Return the (X, Y) coordinate for the center point of the cell that contains the specified text.  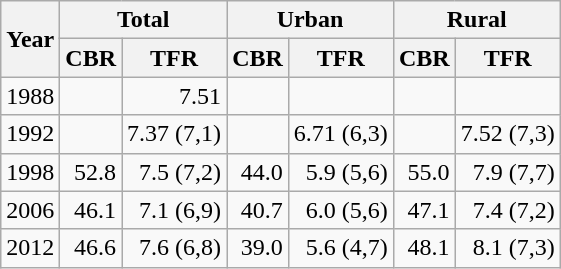
8.1 (7,3) (508, 248)
7.5 (7,2) (174, 172)
46.6 (91, 248)
39.0 (258, 248)
7.4 (7,2) (508, 210)
6.0 (5,6) (340, 210)
5.9 (5,6) (340, 172)
1998 (30, 172)
7.37 (7,1) (174, 134)
46.1 (91, 210)
7.6 (6,8) (174, 248)
2006 (30, 210)
7.1 (6,9) (174, 210)
48.1 (424, 248)
44.0 (258, 172)
7.52 (7,3) (508, 134)
55.0 (424, 172)
7.51 (174, 96)
52.8 (91, 172)
2012 (30, 248)
Rural (476, 20)
Urban (310, 20)
1988 (30, 96)
5.6 (4,7) (340, 248)
47.1 (424, 210)
6.71 (6,3) (340, 134)
Total (144, 20)
Year (30, 39)
1992 (30, 134)
7.9 (7,7) (508, 172)
40.7 (258, 210)
